Capture the cell that displays the provided text and extract its [X, Y] central coordinate. 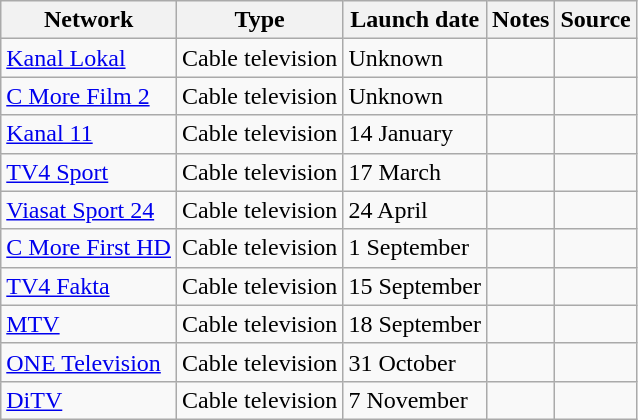
Type [259, 20]
18 September [415, 324]
Notes [521, 20]
31 October [415, 362]
ONE Television [89, 362]
15 September [415, 286]
17 March [415, 172]
C More Film 2 [89, 96]
Viasat Sport 24 [89, 210]
TV4 Fakta [89, 286]
C More First HD [89, 248]
DiTV [89, 400]
Source [596, 20]
Launch date [415, 20]
Network [89, 20]
7 November [415, 400]
Kanal 11 [89, 134]
Kanal Lokal [89, 58]
MTV [89, 324]
24 April [415, 210]
1 September [415, 248]
14 January [415, 134]
TV4 Sport [89, 172]
